Locate the cell with the specified text and output its [X, Y] center coordinate. 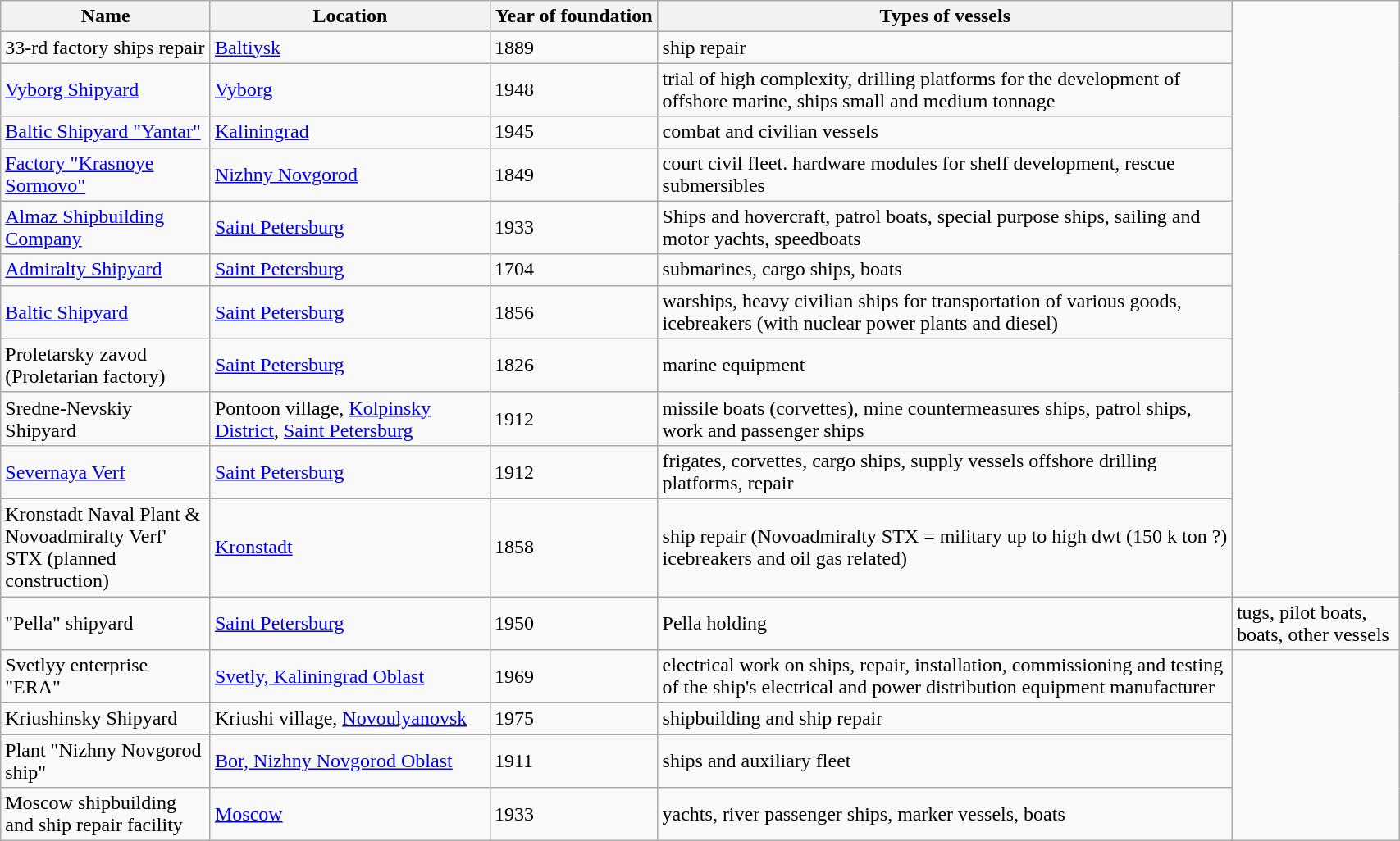
Moscow shipbuilding and ship repair facility [106, 815]
combat and civilian vessels [945, 132]
1856 [574, 311]
Vyborg Shipyard [106, 90]
Kriushinsky Shipyard [106, 719]
Ships and hovercraft, patrol boats, special purpose ships, sailing and motor yachts, speedboats [945, 228]
shipbuilding and ship repair [945, 719]
Admiralty Shipyard [106, 270]
1858 [574, 548]
Baltic Shipyard "Yantar" [106, 132]
ship repair [945, 48]
Plant "Nizhny Novgorod ship" [106, 761]
yachts, river passenger ships, marker vessels, boats [945, 815]
Severnaya Verf [106, 472]
Kronstadt [349, 548]
Bor, Nizhny Novgorod Oblast [349, 761]
Kriushi village, Novoulyanovsk [349, 719]
1975 [574, 719]
Sredne-Nevskiy Shipyard [106, 418]
Kaliningrad [349, 132]
missile boats (corvettes), mine countermeasures ships, patrol ships, work and passenger ships [945, 418]
Kronstadt Naval Plant & Novoadmiralty Verf' STX (planned construction) [106, 548]
Name [106, 16]
Almaz Shipbuilding Company [106, 228]
ships and auxiliary fleet [945, 761]
1889 [574, 48]
1826 [574, 366]
1969 [574, 677]
Svetlyy enterprise "ERA" [106, 677]
Pontoon village, Kolpinsky District, Saint Petersburg [349, 418]
tugs, pilot boats, boats, other vessels [1316, 623]
Location [349, 16]
1945 [574, 132]
1704 [574, 270]
1950 [574, 623]
frigates, corvettes, cargo ships, supply vessels offshore drilling platforms, repair [945, 472]
marine equipment [945, 366]
Nizhny Novgorod [349, 174]
Vyborg [349, 90]
Factory "Krasnoye Sormovo" [106, 174]
Baltiysk [349, 48]
Types of vessels [945, 16]
33-rd factory ships repair [106, 48]
court civil fleet. hardware modules for shelf development, rescue submersibles [945, 174]
"Pella" shipyard [106, 623]
ship repair (Novoadmiralty STX = military up to high dwt (150 k ton ?) icebreakers and oil gas related) [945, 548]
Moscow [349, 815]
submarines, cargo ships, boats [945, 270]
1948 [574, 90]
Year of foundation [574, 16]
Baltic Shipyard [106, 311]
Pella holding [945, 623]
Proletarsky zavod (Proletarian factory) [106, 366]
warships, heavy civilian ships for transportation of various goods, icebreakers (with nuclear power plants and diesel) [945, 311]
electrical work on ships, repair, installation, commissioning and testing of the ship's electrical and power distribution equipment manufacturer [945, 677]
Svetly, Kaliningrad Oblast [349, 677]
trial of high complexity, drilling platforms for the development of offshore marine, ships small and medium tonnage [945, 90]
1849 [574, 174]
1911 [574, 761]
